Detect which cell encompasses the target text, then output its [x, y] center coordinate. 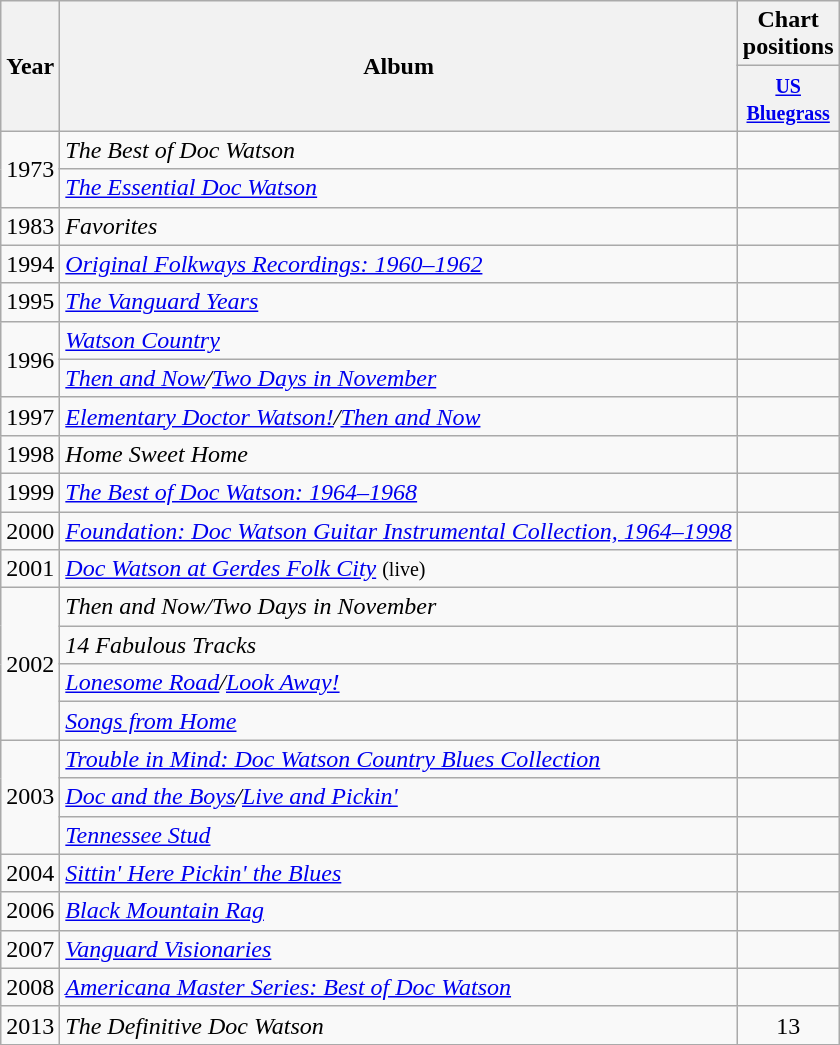
1973 [30, 169]
Tennessee Stud [398, 835]
Songs from Home [398, 721]
14 Fabulous Tracks [398, 645]
Album [398, 66]
1998 [30, 454]
US Bluegrass [788, 98]
Chart positions [788, 34]
1995 [30, 302]
1999 [30, 492]
2007 [30, 949]
Watson Country [398, 340]
Black Mountain Rag [398, 911]
2002 [30, 664]
The Definitive Doc Watson [398, 1025]
2000 [30, 531]
Lonesome Road/Look Away! [398, 683]
Doc Watson at Gerdes Folk City (live) [398, 569]
2004 [30, 873]
Home Sweet Home [398, 454]
13 [788, 1025]
Vanguard Visionaries [398, 949]
The Best of Doc Watson: 1964–1968 [398, 492]
Elementary Doctor Watson!/Then and Now [398, 416]
1996 [30, 359]
Doc and the Boys/Live and Pickin' [398, 797]
2003 [30, 797]
Original Folkways Recordings: 1960–1962 [398, 264]
2008 [30, 987]
2013 [30, 1025]
Foundation: Doc Watson Guitar Instrumental Collection, 1964–1998 [398, 531]
Trouble in Mind: Doc Watson Country Blues Collection [398, 759]
Americana Master Series: Best of Doc Watson [398, 987]
Sittin' Here Pickin' the Blues [398, 873]
2001 [30, 569]
1997 [30, 416]
The Best of Doc Watson [398, 150]
1994 [30, 264]
1983 [30, 226]
The Essential Doc Watson [398, 188]
Year [30, 66]
2006 [30, 911]
Favorites [398, 226]
The Vanguard Years [398, 302]
